From the cell containing the given text, extract its center point as [x, y] coordinate. 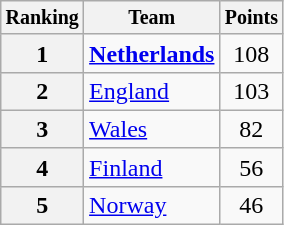
1 [42, 53]
82 [252, 129]
46 [252, 205]
108 [252, 53]
Norway [152, 205]
103 [252, 91]
5 [42, 205]
Points [252, 18]
2 [42, 91]
Finland [152, 167]
Team [152, 18]
Netherlands [152, 53]
England [152, 91]
3 [42, 129]
4 [42, 167]
Wales [152, 129]
56 [252, 167]
Ranking [42, 18]
